Search for the cell housing the specified text and yield its (X, Y) center coordinate. 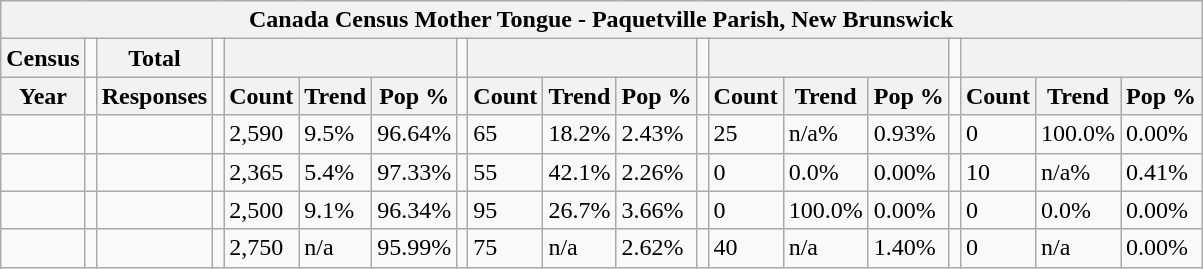
3.66% (656, 210)
2,500 (262, 210)
95.99% (414, 248)
2,750 (262, 248)
9.5% (336, 134)
40 (746, 248)
9.1% (336, 210)
96.64% (414, 134)
5.4% (336, 172)
10 (998, 172)
2,590 (262, 134)
2.26% (656, 172)
Year (43, 96)
Canada Census Mother Tongue - Paquetville Parish, New Brunswick (602, 20)
75 (506, 248)
2.62% (656, 248)
1.40% (908, 248)
Total (154, 58)
18.2% (580, 134)
0.41% (1160, 172)
25 (746, 134)
97.33% (414, 172)
2,365 (262, 172)
55 (506, 172)
Responses (154, 96)
2.43% (656, 134)
95 (506, 210)
65 (506, 134)
0.93% (908, 134)
96.34% (414, 210)
26.7% (580, 210)
Census (43, 58)
42.1% (580, 172)
